Identify which cell holds the provided text, then report its (x, y) central coordinate. 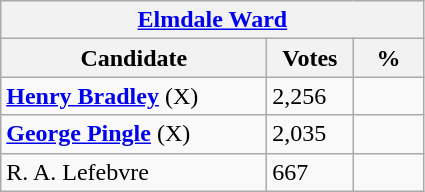
R. A. Lefebvre (134, 172)
Henry Bradley (X) (134, 96)
% (388, 58)
667 (310, 172)
2,256 (310, 96)
Elmdale Ward (212, 20)
2,035 (310, 134)
Votes (310, 58)
Candidate (134, 58)
George Pingle (X) (134, 134)
